Output the (x, y) coordinate of the center of the cell containing the given text.  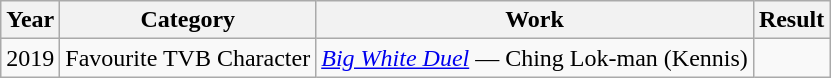
Work (535, 20)
Year (30, 20)
Result (791, 20)
2019 (30, 58)
Favourite TVB Character (188, 58)
Category (188, 20)
Big White Duel — Ching Lok-man (Kennis) (535, 58)
